From the cell containing the given text, extract its center point as (x, y) coordinate. 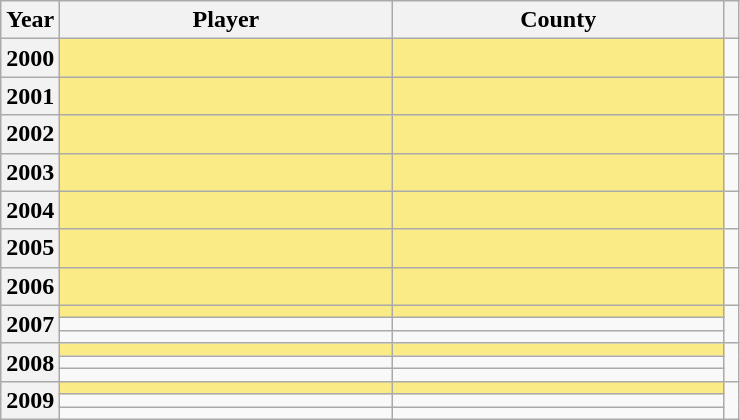
2001 (30, 96)
2008 (30, 362)
2003 (30, 172)
2005 (30, 248)
Player (226, 20)
County (558, 20)
2000 (30, 58)
2004 (30, 210)
Year (30, 20)
2009 (30, 400)
2007 (30, 324)
2006 (30, 286)
2002 (30, 134)
